Search for the cell housing the specified text and yield its [X, Y] center coordinate. 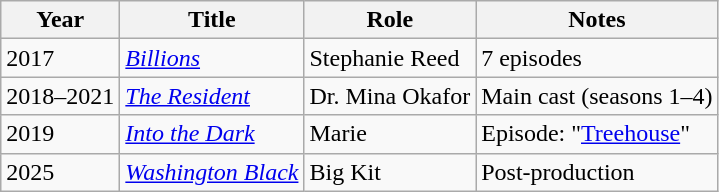
Big Kit [390, 172]
Billions [212, 58]
Role [390, 20]
2017 [60, 58]
2025 [60, 172]
2018–2021 [60, 96]
The Resident [212, 96]
Main cast (seasons 1–4) [597, 96]
2019 [60, 134]
Post-production [597, 172]
Marie [390, 134]
Stephanie Reed [390, 58]
Into the Dark [212, 134]
Title [212, 20]
Episode: "Treehouse" [597, 134]
Year [60, 20]
Notes [597, 20]
Dr. Mina Okafor [390, 96]
Washington Black [212, 172]
7 episodes [597, 58]
